Locate the cell with the specified text and output its (x, y) center coordinate. 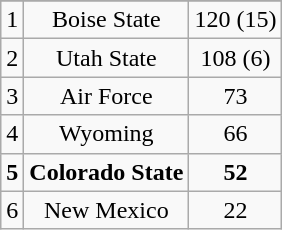
Wyoming (106, 134)
120 (15) (236, 20)
3 (12, 96)
22 (236, 210)
Boise State (106, 20)
52 (236, 172)
1 (12, 20)
66 (236, 134)
73 (236, 96)
108 (6) (236, 58)
6 (12, 210)
Air Force (106, 96)
New Mexico (106, 210)
4 (12, 134)
5 (12, 172)
Colorado State (106, 172)
Utah State (106, 58)
2 (12, 58)
